Locate the cell with the specified text and output its (x, y) center coordinate. 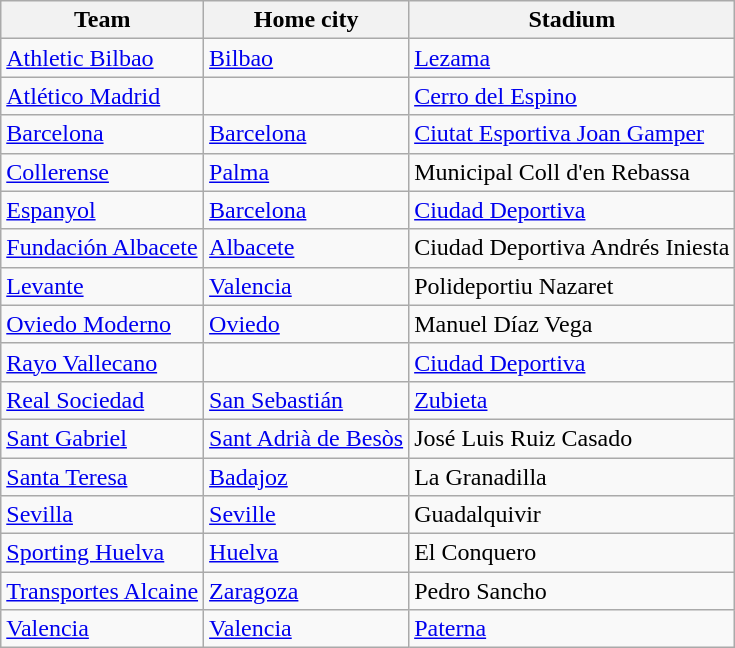
Zaragoza (306, 591)
Huelva (306, 553)
Guadalquivir (572, 515)
Santa Teresa (102, 477)
Ciudad Deportiva Andrés Iniesta (572, 248)
Sevilla (102, 515)
Real Sociedad (102, 400)
La Granadilla (572, 477)
Cerro del Espino (572, 96)
Paterna (572, 629)
Sant Adrià de Besòs (306, 438)
Stadium (572, 20)
Levante (102, 286)
Municipal Coll d'en Rebassa (572, 172)
Home city (306, 20)
Espanyol (102, 210)
Atlético Madrid (102, 96)
Collerense (102, 172)
Ciutat Esportiva Joan Gamper (572, 134)
Lezama (572, 58)
Albacete (306, 248)
Rayo Vallecano (102, 362)
Oviedo (306, 324)
San Sebastián (306, 400)
Palma (306, 172)
Polideportiu Nazaret (572, 286)
Sporting Huelva (102, 553)
Bilbao (306, 58)
José Luis Ruiz Casado (572, 438)
Zubieta (572, 400)
Oviedo Moderno (102, 324)
Seville (306, 515)
Transportes Alcaine (102, 591)
Team (102, 20)
Fundación Albacete (102, 248)
Pedro Sancho (572, 591)
Manuel Díaz Vega (572, 324)
El Conquero (572, 553)
Athletic Bilbao (102, 58)
Badajoz (306, 477)
Sant Gabriel (102, 438)
